Provide the (X, Y) coordinate of the cell's center where the given text is located.  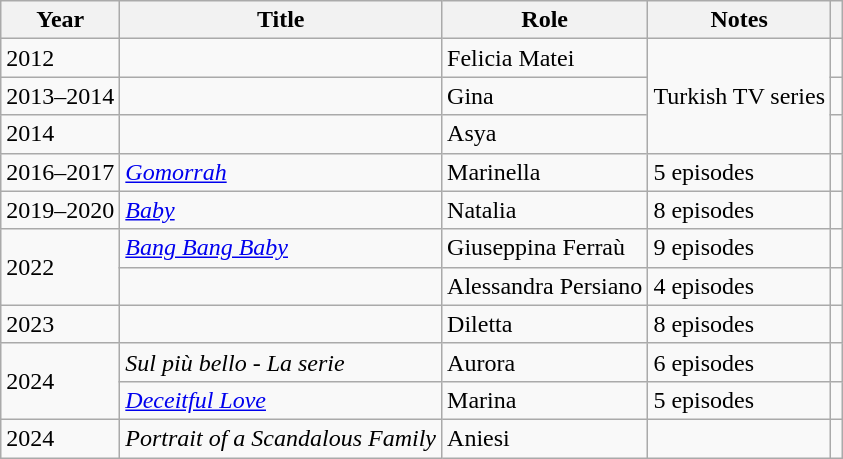
Role (545, 20)
Aniesi (545, 438)
Gomorrah (281, 172)
2022 (60, 267)
Natalia (545, 210)
Giuseppina Ferraù (545, 248)
2014 (60, 134)
Year (60, 20)
Portrait of a Scandalous Family (281, 438)
2013–2014 (60, 96)
Diletta (545, 324)
Aurora (545, 362)
Alessandra Persiano (545, 286)
Baby (281, 210)
Notes (740, 20)
2012 (60, 58)
Asya (545, 134)
2016–2017 (60, 172)
4 episodes (740, 286)
2019–2020 (60, 210)
9 episodes (740, 248)
Marina (545, 400)
Turkish TV series (740, 96)
2023 (60, 324)
Title (281, 20)
Bang Bang Baby (281, 248)
Felicia Matei (545, 58)
Marinella (545, 172)
Deceitful Love (281, 400)
Gina (545, 96)
Sul più bello - La serie (281, 362)
6 episodes (740, 362)
